Extract the [x, y] coordinate from the center of the cell holding the provided text.  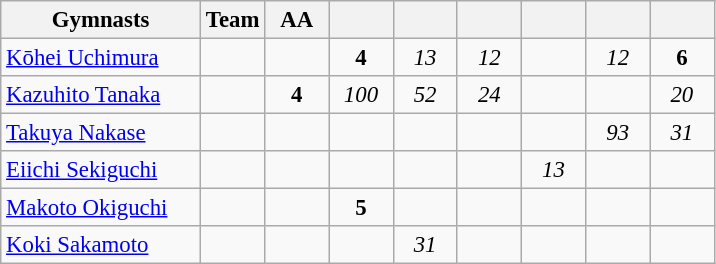
93 [618, 133]
Eiichi Sekiguchi [101, 170]
20 [682, 95]
Gymnasts [101, 20]
5 [361, 208]
Makoto Okiguchi [101, 208]
Takuya Nakase [101, 133]
Kazuhito Tanaka [101, 95]
Kōhei Uchimura [101, 58]
6 [682, 58]
24 [489, 95]
100 [361, 95]
Team [232, 20]
AA [297, 20]
52 [425, 95]
Koki Sakamoto [101, 245]
